Output the [X, Y] coordinate of the center of the cell containing the given text.  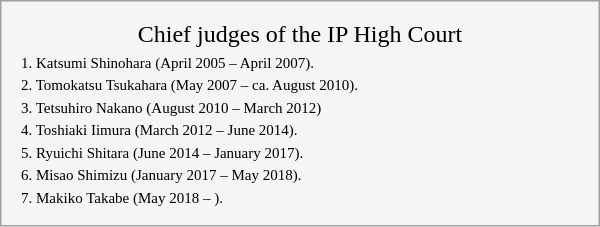
7. Makiko Takabe (May 2018 – ). [300, 198]
6. Misao Shimizu (January 2017 – May 2018). [300, 175]
5. Ryuichi Shitara (June 2014 – January 2017). [300, 152]
1. Katsumi Shinohara (April 2005 – April 2007). [300, 62]
Chief judges of the IP High Court [300, 35]
4. Toshiaki Iimura (March 2012 – June 2014). [300, 130]
2. Tomokatsu Tsukahara (May 2007 – ca. August 2010). [300, 85]
3. Tetsuhiro Nakano (August 2010 – March 2012) [300, 108]
